Output the (X, Y) coordinate of the center of the cell containing the given text.  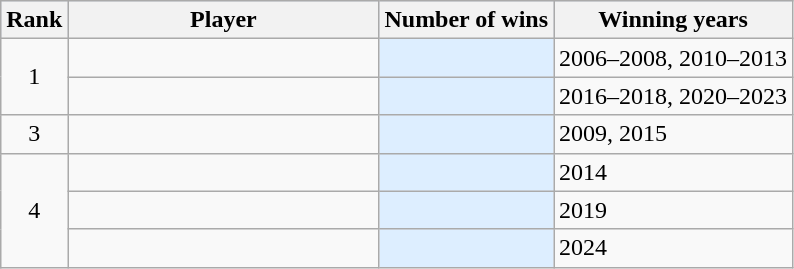
2024 (674, 248)
2006–2008, 2010–2013 (674, 58)
Number of wins (466, 20)
2016–2018, 2020–2023 (674, 96)
Player (224, 20)
2014 (674, 172)
1 (34, 77)
Winning years (674, 20)
2009, 2015 (674, 134)
3 (34, 134)
2019 (674, 210)
Rank (34, 20)
4 (34, 210)
